Capture the cell that displays the provided text and extract its [X, Y] central coordinate. 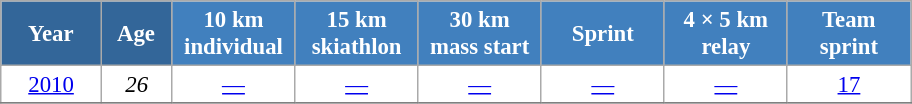
26 [136, 85]
Year [52, 34]
Team sprint [848, 34]
2010 [52, 85]
15 km skiathlon [356, 34]
4 × 5 km relay [726, 34]
10 km individual [234, 34]
Sprint [602, 34]
30 km mass start [480, 34]
Age [136, 34]
17 [848, 85]
